Return (x, y) of the center of cell containing provided text 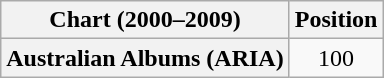
Australian Albums (ARIA) (145, 58)
Chart (2000–2009) (145, 20)
100 (336, 58)
Position (336, 20)
